Pinpoint the cell where the given text exists, returning its [x, y] midpoint coordinate. 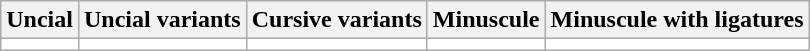
Uncial [40, 20]
Minuscule [486, 20]
Minuscule with ligatures [677, 20]
Cursive variants [336, 20]
Uncial variants [162, 20]
